Pinpoint the cell where the given text exists, returning its [X, Y] midpoint coordinate. 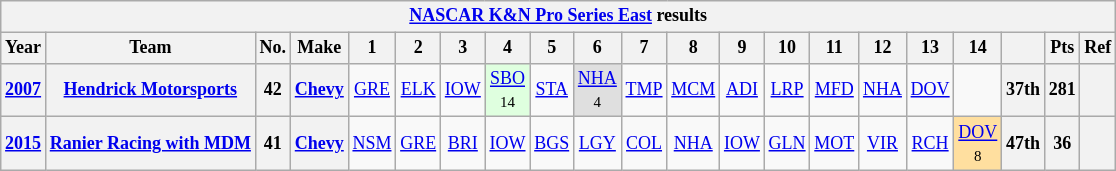
ELK [418, 90]
13 [930, 48]
281 [1062, 90]
GLN [787, 144]
VIR [883, 144]
3 [462, 48]
Make [319, 48]
41 [272, 144]
Ranier Racing with MDM [150, 144]
NSM [372, 144]
42 [272, 90]
10 [787, 48]
No. [272, 48]
Hendrick Motorsports [150, 90]
4 [508, 48]
TMP [644, 90]
6 [598, 48]
DOV [930, 90]
MFD [834, 90]
LGY [598, 144]
SBO14 [508, 90]
COL [644, 144]
RCH [930, 144]
12 [883, 48]
47th [1024, 144]
Year [24, 48]
BGS [552, 144]
MOT [834, 144]
8 [694, 48]
11 [834, 48]
ADI [742, 90]
NHA4 [598, 90]
STA [552, 90]
Team [150, 48]
2 [418, 48]
37th [1024, 90]
14 [978, 48]
BRI [462, 144]
Pts [1062, 48]
1 [372, 48]
36 [1062, 144]
5 [552, 48]
2015 [24, 144]
Ref [1098, 48]
MCM [694, 90]
NASCAR K&N Pro Series East results [558, 16]
LRP [787, 90]
7 [644, 48]
2007 [24, 90]
9 [742, 48]
DOV8 [978, 144]
